Output the (X, Y) coordinate of the center of the cell containing the given text.  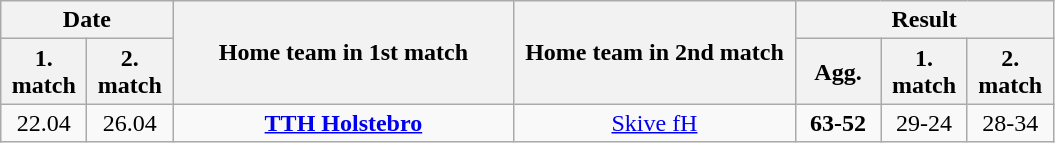
22.04 (44, 123)
29-24 (924, 123)
Result (924, 20)
28-34 (1010, 123)
63-52 (838, 123)
TTH Holstebro (344, 123)
Skive fH (654, 123)
Agg. (838, 72)
Home team in 2nd match (654, 52)
26.04 (130, 123)
Date (87, 20)
Home team in 1st match (344, 52)
